Locate the cell with the specified text and output its [X, Y] center coordinate. 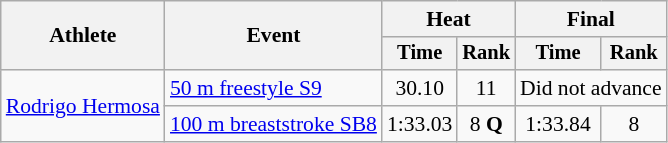
100 m breaststroke SB8 [274, 124]
50 m freestyle S9 [274, 88]
Final [591, 19]
30.10 [420, 88]
11 [486, 88]
Did not advance [591, 88]
Heat [448, 19]
8 Q [486, 124]
8 [634, 124]
Rodrigo Hermosa [83, 106]
Event [274, 36]
Athlete [83, 36]
1:33.03 [420, 124]
1:33.84 [558, 124]
